Output the (X, Y) coordinate of the center of the cell containing the given text.  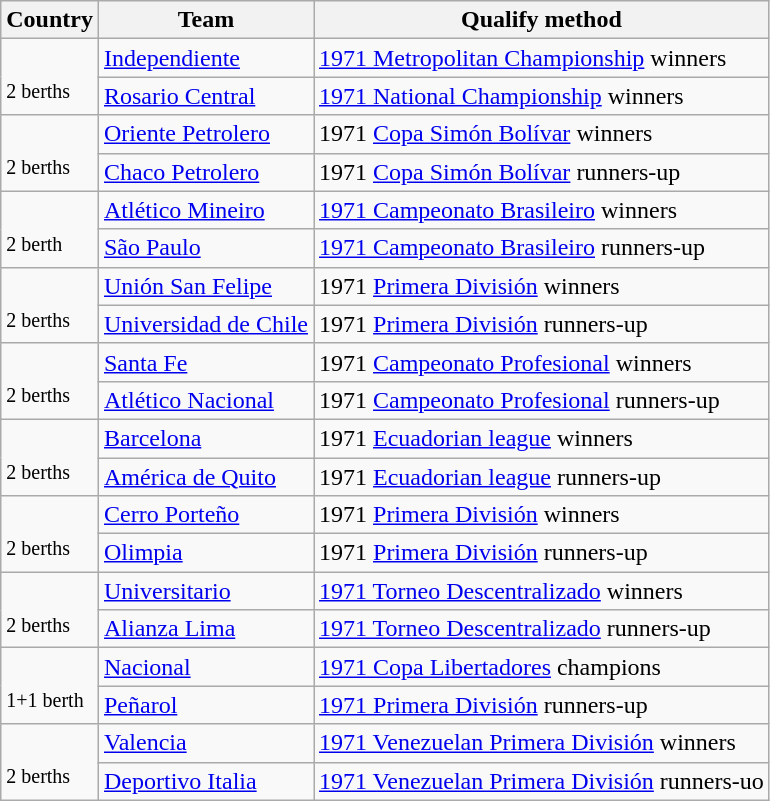
1971 Metropolitan Championship winners (542, 58)
Universidad de Chile (206, 324)
Universitario (206, 591)
Atlético Nacional (206, 400)
1971 Copa Libertadores champions (542, 667)
Qualify method (542, 20)
Nacional (206, 667)
Alianza Lima (206, 629)
América de Quito (206, 477)
2 berth (50, 229)
1971 Campeonato Brasileiro winners (542, 210)
1971 National Championship winners (542, 96)
São Paulo (206, 248)
Team (206, 20)
1971 Ecuadorian league winners (542, 438)
1971 Campeonato Brasileiro runners-up (542, 248)
Chaco Petrolero (206, 172)
1971 Ecuadorian league runners-up (542, 477)
1971 Torneo Descentralizado runners-up (542, 629)
Country (50, 20)
1971 Venezuelan Primera División winners (542, 743)
Rosario Central (206, 96)
1971 Campeonato Profesional runners-up (542, 400)
Santa Fe (206, 362)
Unión San Felipe (206, 286)
Atlético Mineiro (206, 210)
1971 Campeonato Profesional winners (542, 362)
Valencia (206, 743)
Olimpia (206, 553)
Cerro Porteño (206, 515)
1971 Venezuelan Primera División runners-uo (542, 781)
1971 Copa Simón Bolívar runners-up (542, 172)
Barcelona (206, 438)
1971 Torneo Descentralizado winners (542, 591)
1971 Copa Simón Bolívar winners (542, 134)
Independiente (206, 58)
Oriente Petrolero (206, 134)
Peñarol (206, 705)
1+1 berth (50, 686)
Deportivo Italia (206, 781)
